Detect which cell encompasses the target text, then output its (x, y) center coordinate. 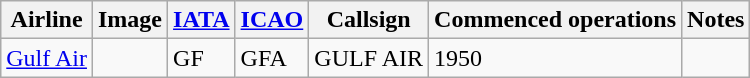
Callsign (369, 20)
ICAO (272, 20)
IATA (202, 20)
Gulf Air (47, 58)
Airline (47, 20)
Commenced operations (556, 20)
GFA (272, 58)
Notes (716, 20)
1950 (556, 58)
Image (130, 20)
GULF AIR (369, 58)
GF (202, 58)
